Output the [X, Y] coordinate of the center of the cell containing the given text.  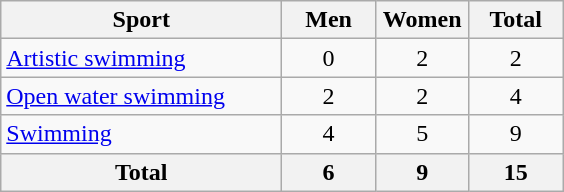
Open water swimming [142, 96]
Sport [142, 20]
Men [329, 20]
6 [329, 172]
15 [516, 172]
Swimming [142, 134]
0 [329, 58]
5 [422, 134]
Women [422, 20]
Artistic swimming [142, 58]
